Search for the cell housing the specified text and yield its (X, Y) center coordinate. 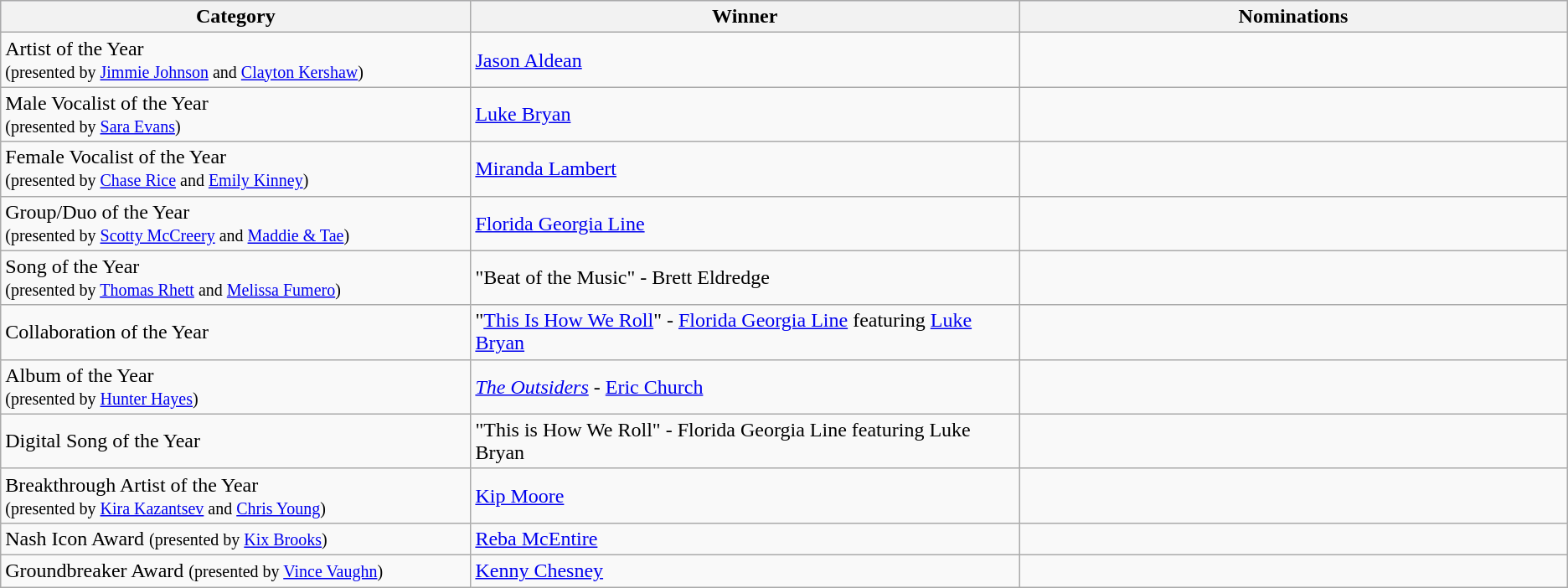
Groundbreaker Award (presented by Vince Vaughn) (236, 570)
Category (236, 17)
Group/Duo of the Year (presented by Scotty McCreery and Maddie & Tae) (236, 223)
Winner (745, 17)
Breakthrough Artist of the Year (presented by Kira Kazantsev and Chris Young) (236, 496)
Nominations (1293, 17)
"This is How We Roll" - Florida Georgia Line featuring Luke Bryan (745, 441)
Digital Song of the Year (236, 441)
Florida Georgia Line (745, 223)
Collaboration of the Year (236, 332)
Kip Moore (745, 496)
Song of the Year (presented by Thomas Rhett and Melissa Fumero) (236, 278)
Luke Bryan (745, 114)
Female Vocalist of the Year (presented by Chase Rice and Emily Kinney) (236, 169)
Kenny Chesney (745, 570)
Artist of the Year (presented by Jimmie Johnson and Clayton Kershaw) (236, 60)
Album of the Year (presented by Hunter Hayes) (236, 387)
Jason Aldean (745, 60)
Male Vocalist of the Year (presented by Sara Evans) (236, 114)
"Beat of the Music" - Brett Eldredge (745, 278)
Reba McEntire (745, 539)
Miranda Lambert (745, 169)
Nash Icon Award (presented by Kix Brooks) (236, 539)
The Outsiders - Eric Church (745, 387)
"This Is How We Roll" - Florida Georgia Line featuring Luke Bryan (745, 332)
